Locate the cell with the specified text and output its [X, Y] center coordinate. 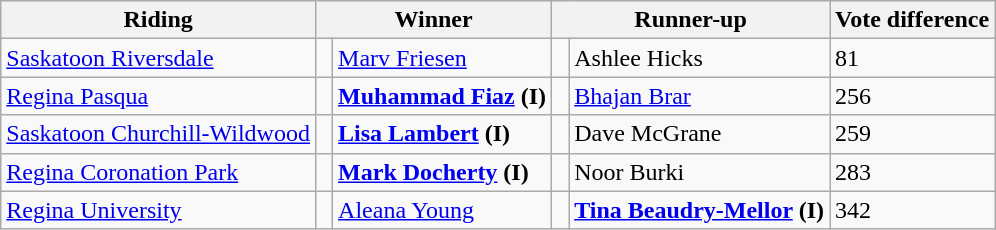
283 [912, 172]
Bhajan Brar [700, 96]
Marv Friesen [442, 58]
Saskatoon Riversdale [158, 58]
Vote difference [912, 20]
81 [912, 58]
Mark Docherty (I) [442, 172]
Winner [433, 20]
Aleana Young [442, 210]
Muhammad Fiaz (I) [442, 96]
Regina Coronation Park [158, 172]
Saskatoon Churchill-Wildwood [158, 134]
Regina Pasqua [158, 96]
256 [912, 96]
Runner-up [691, 20]
Ashlee Hicks [700, 58]
259 [912, 134]
Noor Burki [700, 172]
Riding [158, 20]
Lisa Lambert (I) [442, 134]
Dave McGrane [700, 134]
342 [912, 210]
Tina Beaudry-Mellor (I) [700, 210]
Regina University [158, 210]
